Return the (x, y) coordinate for the center point of the cell that contains the specified text.  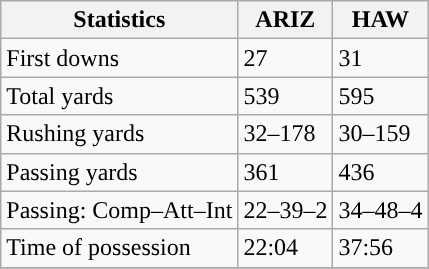
31 (380, 58)
Total yards (120, 96)
436 (380, 172)
595 (380, 96)
34–48–4 (380, 210)
Time of possession (120, 248)
First downs (120, 58)
HAW (380, 20)
Passing yards (120, 172)
37:56 (380, 248)
32–178 (286, 134)
Passing: Comp–Att–Int (120, 210)
361 (286, 172)
539 (286, 96)
ARIZ (286, 20)
22:04 (286, 248)
27 (286, 58)
30–159 (380, 134)
Statistics (120, 20)
22–39–2 (286, 210)
Rushing yards (120, 134)
